Detect which cell encompasses the target text, then output its (x, y) center coordinate. 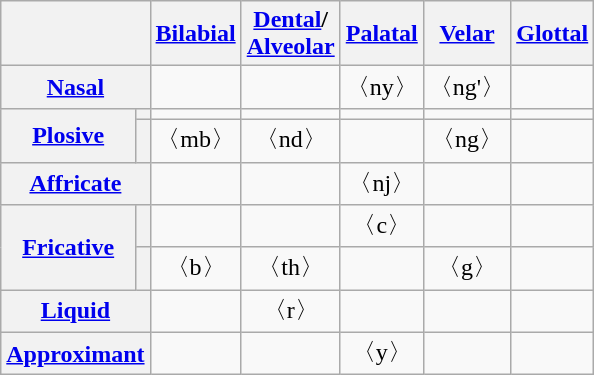
Approximant (76, 354)
Plosive (68, 135)
〈ng〉 (466, 140)
Affricate (76, 184)
Velar (466, 34)
〈ng'〉 (466, 88)
〈nd〉 (290, 140)
Dental/Alveolar (290, 34)
Liquid (76, 312)
〈r〉 (290, 312)
〈ny〉 (382, 88)
Glottal (552, 34)
〈y〉 (382, 354)
〈g〉 (466, 268)
Bilabial (196, 34)
Palatal (382, 34)
Nasal (76, 88)
〈th〉 (290, 268)
〈nj〉 (382, 184)
Fricative (68, 248)
〈b〉 (196, 268)
〈mb〉 (196, 140)
〈c〉 (382, 226)
